From the cell containing the given text, extract its center point as (x, y) coordinate. 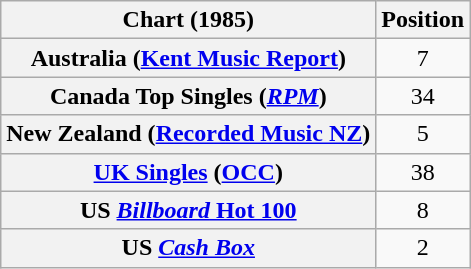
UK Singles (OCC) (188, 172)
5 (423, 134)
2 (423, 248)
New Zealand (Recorded Music NZ) (188, 134)
Australia (Kent Music Report) (188, 58)
Canada Top Singles (RPM) (188, 96)
34 (423, 96)
Position (423, 20)
38 (423, 172)
US Cash Box (188, 248)
7 (423, 58)
Chart (1985) (188, 20)
US Billboard Hot 100 (188, 210)
8 (423, 210)
